Pinpoint the cell where the given text exists, returning its [X, Y] midpoint coordinate. 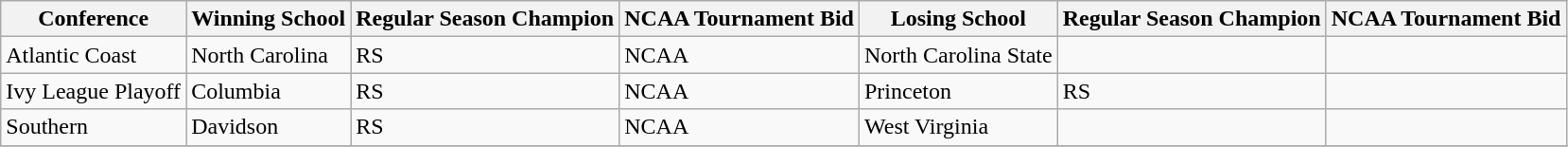
Davidson [269, 127]
Winning School [269, 19]
North Carolina [269, 55]
Losing School [958, 19]
North Carolina State [958, 55]
Atlantic Coast [94, 55]
Ivy League Playoff [94, 91]
West Virginia [958, 127]
Princeton [958, 91]
Southern [94, 127]
Conference [94, 19]
Columbia [269, 91]
